Return [X, Y] of the center of cell containing provided text 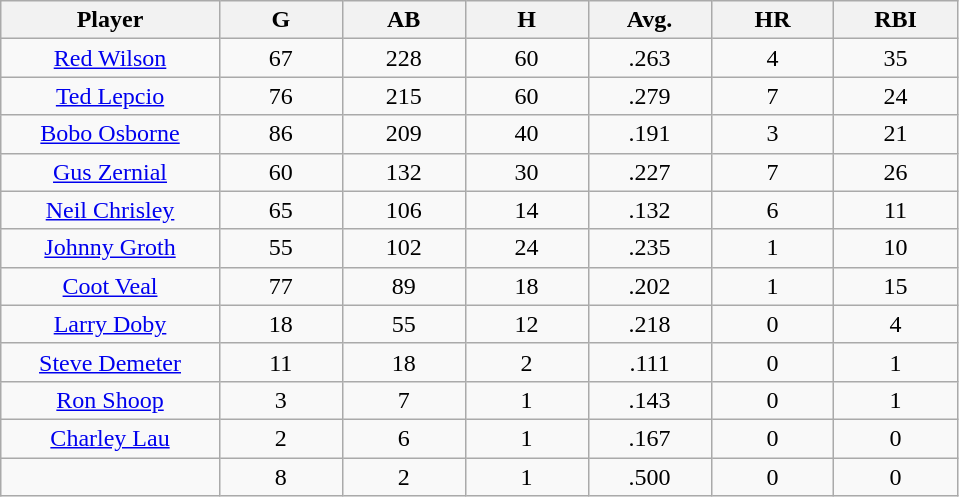
Avg. [650, 20]
Bobo Osborne [110, 134]
209 [404, 134]
Player [110, 20]
40 [526, 134]
12 [526, 324]
77 [280, 286]
15 [896, 286]
G [280, 20]
Charley Lau [110, 438]
10 [896, 248]
106 [404, 210]
65 [280, 210]
.202 [650, 286]
.279 [650, 96]
132 [404, 172]
14 [526, 210]
215 [404, 96]
86 [280, 134]
.111 [650, 362]
Red Wilson [110, 58]
H [526, 20]
Steve Demeter [110, 362]
.132 [650, 210]
76 [280, 96]
Johnny Groth [110, 248]
.167 [650, 438]
102 [404, 248]
67 [280, 58]
Ted Lepcio [110, 96]
.227 [650, 172]
8 [280, 477]
30 [526, 172]
228 [404, 58]
21 [896, 134]
Coot Veal [110, 286]
Larry Doby [110, 324]
.191 [650, 134]
Neil Chrisley [110, 210]
AB [404, 20]
Gus Zernial [110, 172]
HR [772, 20]
Ron Shoop [110, 400]
26 [896, 172]
.235 [650, 248]
.218 [650, 324]
.263 [650, 58]
.143 [650, 400]
.500 [650, 477]
RBI [896, 20]
35 [896, 58]
89 [404, 286]
